Pinpoint the cell where the given text exists, returning its [x, y] midpoint coordinate. 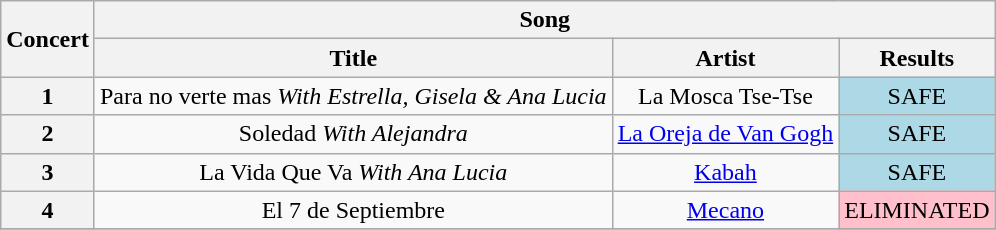
Song [544, 20]
3 [48, 172]
El 7 de Septiembre [353, 210]
2 [48, 134]
La Mosca Tse-Tse [726, 96]
Mecano [726, 210]
Kabah [726, 172]
Concert [48, 39]
4 [48, 210]
Soledad With Alejandra [353, 134]
Results [917, 58]
ELIMINATED [917, 210]
Para no verte mas With Estrella, Gisela & Ana Lucia [353, 96]
La Oreja de Van Gogh [726, 134]
Artist [726, 58]
Title [353, 58]
La Vida Que Va With Ana Lucia [353, 172]
1 [48, 96]
